From the cell containing the given text, extract its center point as [X, Y] coordinate. 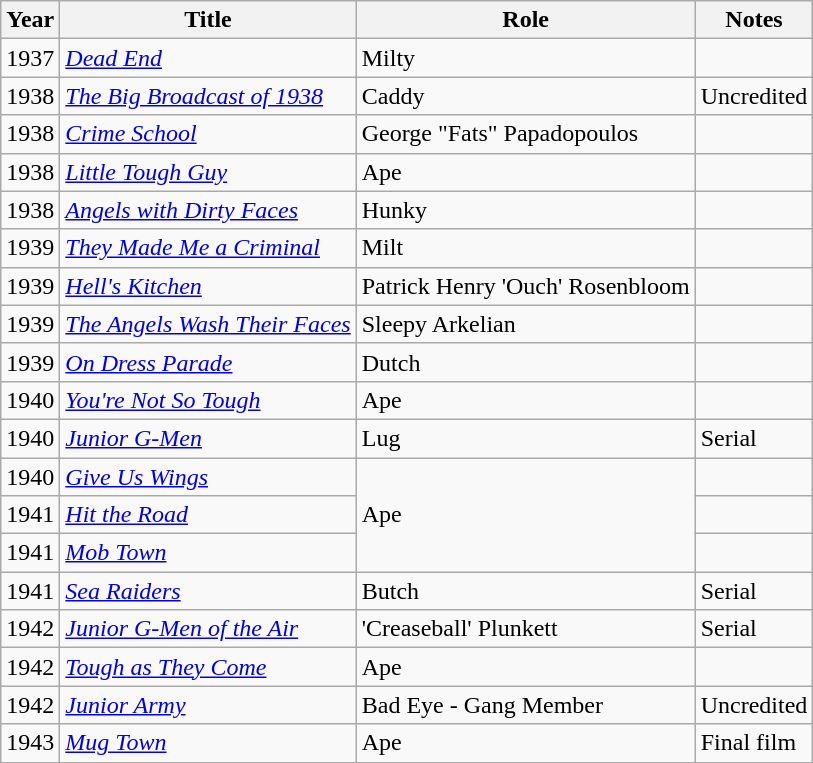
Sea Raiders [208, 591]
Notes [754, 20]
George "Fats" Papadopoulos [526, 134]
Sleepy Arkelian [526, 324]
Little Tough Guy [208, 172]
Milt [526, 248]
Title [208, 20]
Tough as They Come [208, 667]
They Made Me a Criminal [208, 248]
Hit the Road [208, 515]
Dead End [208, 58]
The Big Broadcast of 1938 [208, 96]
Lug [526, 438]
Crime School [208, 134]
Hunky [526, 210]
Year [30, 20]
1937 [30, 58]
Junior Army [208, 705]
You're Not So Tough [208, 400]
Role [526, 20]
Patrick Henry 'Ouch' Rosenbloom [526, 286]
On Dress Parade [208, 362]
Angels with Dirty Faces [208, 210]
Dutch [526, 362]
Give Us Wings [208, 477]
Milty [526, 58]
Mug Town [208, 743]
Mob Town [208, 553]
'Creaseball' Plunkett [526, 629]
Caddy [526, 96]
The Angels Wash Their Faces [208, 324]
Final film [754, 743]
Junior G-Men of the Air [208, 629]
1943 [30, 743]
Junior G-Men [208, 438]
Bad Eye - Gang Member [526, 705]
Butch [526, 591]
Hell's Kitchen [208, 286]
